Pinpoint the cell where the given text exists, returning its (X, Y) midpoint coordinate. 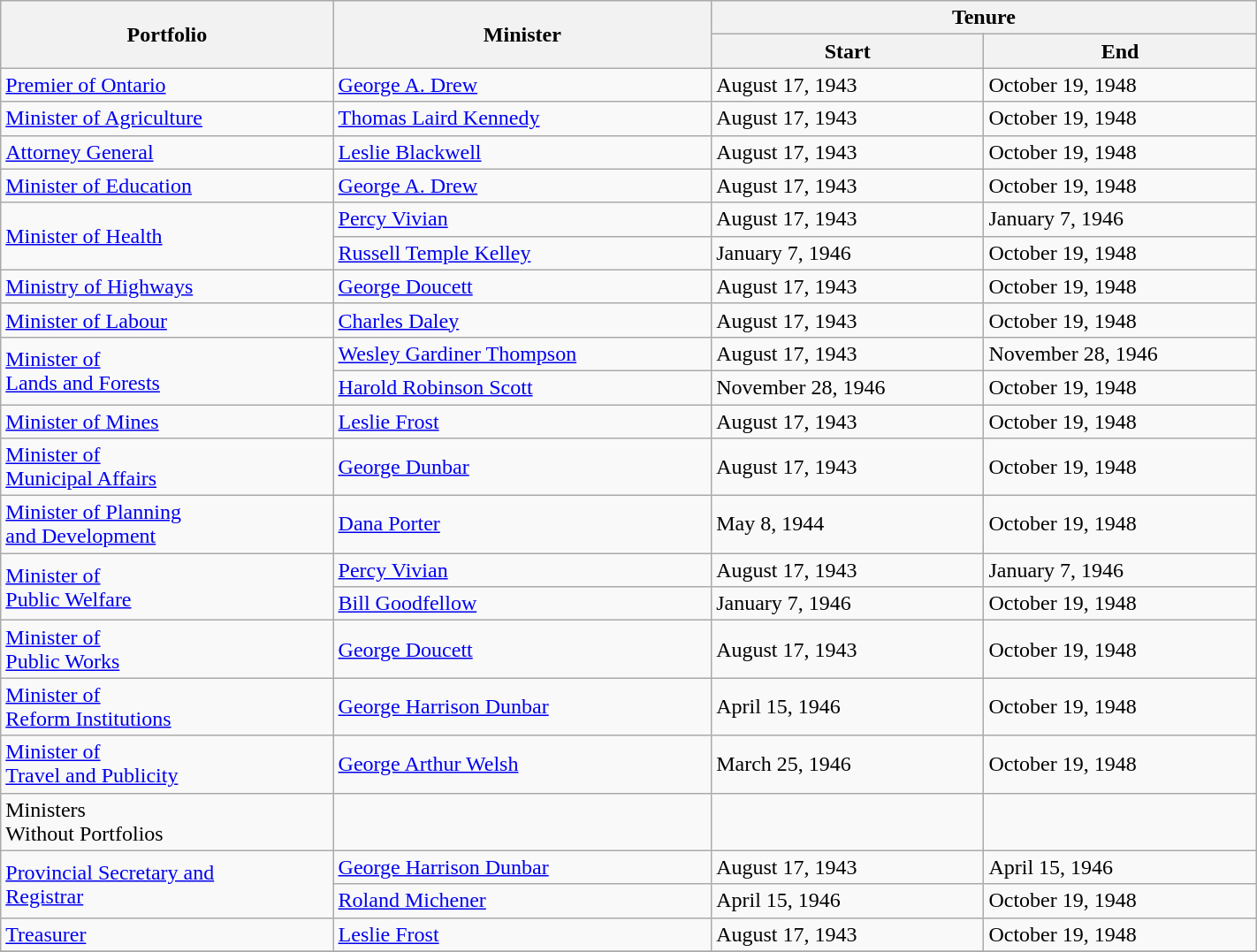
Minister (522, 34)
Attorney General (167, 152)
Dana Porter (522, 525)
Minister of Reform Institutions (167, 707)
Wesley Gardiner Thompson (522, 354)
May 8, 1944 (848, 525)
Ministers Without Portfolios (167, 822)
Tenure (985, 18)
Minister of Public Works (167, 649)
Minister of Planning and Development (167, 525)
Minister of Mines (167, 422)
Provincial Secretary and Registrar (167, 884)
Harold Robinson Scott (522, 387)
Minister of Labour (167, 320)
End (1120, 51)
Charles Daley (522, 320)
Premier of Ontario (167, 85)
March 25, 1946 (848, 764)
Start (848, 51)
Minister of Travel and Publicity (167, 764)
Treasurer (167, 934)
Russell Temple Kelley (522, 253)
Thomas Laird Kennedy (522, 118)
Minister of Public Welfare (167, 587)
Minister of Agriculture (167, 118)
George Arthur Welsh (522, 764)
Leslie Blackwell (522, 152)
Portfolio (167, 34)
Ministry of Highways (167, 286)
George Dunbar (522, 467)
Bill Goodfellow (522, 604)
Roland Michener (522, 901)
Minister of Lands and Forests (167, 370)
Minister of Municipal Affairs (167, 467)
Minister of Education (167, 186)
Minister of Health (167, 236)
